Provide the [X, Y] coordinate of the cell's center where the given text is located.  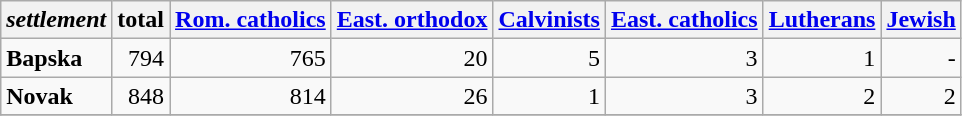
total [141, 20]
Lutherans [822, 20]
5 [549, 58]
Bapska [56, 58]
765 [251, 58]
794 [141, 58]
Rom. catholics [251, 20]
- [921, 58]
814 [251, 96]
settlement [56, 20]
Calvinists [549, 20]
26 [412, 96]
20 [412, 58]
East. orthodox [412, 20]
Novak [56, 96]
Jewish [921, 20]
East. catholics [684, 20]
848 [141, 96]
